Provide the [x, y] coordinate of the cell's center where the given text is located.  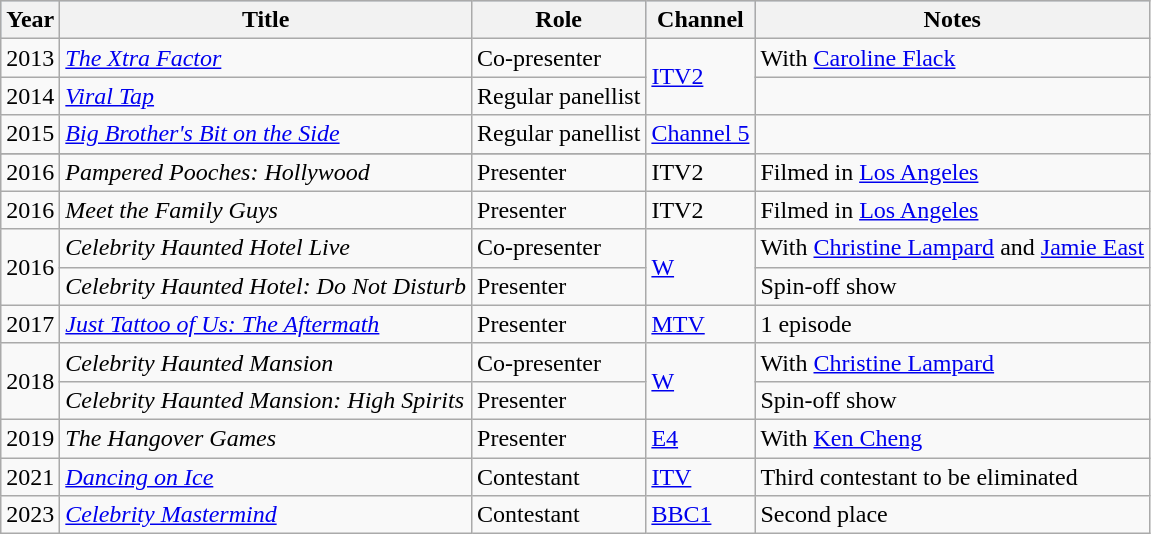
MTV [700, 324]
2018 [30, 381]
Celebrity Haunted Mansion [266, 362]
E4 [700, 438]
Celebrity Haunted Hotel Live [266, 248]
Celebrity Haunted Mansion: High Spirits [266, 400]
2015 [30, 134]
1 episode [952, 324]
Meet the Family Guys [266, 210]
Just Tattoo of Us: The Aftermath [266, 324]
2017 [30, 324]
Pampered Pooches: Hollywood [266, 172]
Celebrity Mastermind [266, 515]
Title [266, 20]
Notes [952, 20]
2014 [30, 96]
2023 [30, 515]
Big Brother's Bit on the Side [266, 134]
Celebrity Haunted Hotel: Do Not Disturb [266, 286]
2013 [30, 58]
Third contestant to be eliminated [952, 477]
The Xtra Factor [266, 58]
2021 [30, 477]
Role [559, 20]
With Christine Lampard and Jamie East [952, 248]
ITV [700, 477]
Channel 5 [700, 134]
The Hangover Games [266, 438]
With Ken Cheng [952, 438]
With Christine Lampard [952, 362]
Dancing on Ice [266, 477]
Year [30, 20]
Viral Tap [266, 96]
BBC1 [700, 515]
Channel [700, 20]
2019 [30, 438]
Second place [952, 515]
With Caroline Flack [952, 58]
